For the text-containing cell, return its midpoint in [x, y] coordinate format. 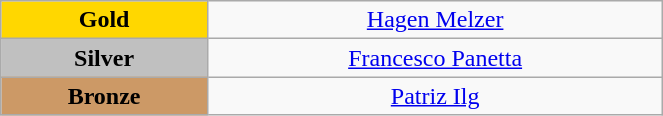
Hagen Melzer [434, 20]
Gold [104, 20]
Silver [104, 58]
Patriz Ilg [434, 96]
Bronze [104, 96]
Francesco Panetta [434, 58]
